Capture the cell that displays the provided text and extract its [X, Y] central coordinate. 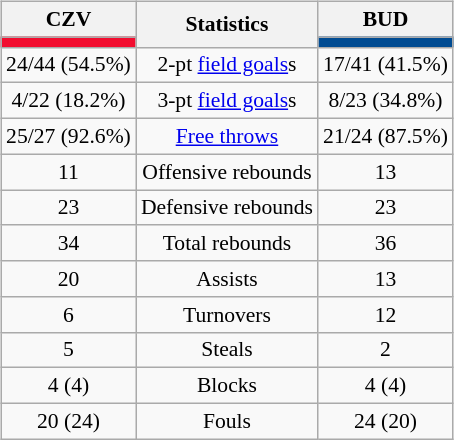
8/23 (34.8%) [386, 101]
20 (24) [68, 421]
2-pt field goalss [227, 65]
21/24 (87.5%) [386, 136]
17/41 (41.5%) [386, 65]
Total rebounds [227, 243]
Steals [227, 350]
25/27 (92.6%) [68, 136]
Blocks [227, 386]
24/44 (54.5%) [68, 65]
4/22 (18.2%) [68, 101]
36 [386, 243]
3-pt field goalss [227, 101]
BUD [386, 19]
2 [386, 350]
Defensive rebounds [227, 208]
Fouls [227, 421]
11 [68, 172]
CZV [68, 19]
Free throws [227, 136]
6 [68, 314]
Statistics [227, 24]
Turnovers [227, 314]
12 [386, 314]
Offensive rebounds [227, 172]
Assists [227, 279]
34 [68, 243]
24 (20) [386, 421]
20 [68, 279]
5 [68, 350]
